Scan for the cell matching the given text and deliver its (X, Y) coordinate at center. 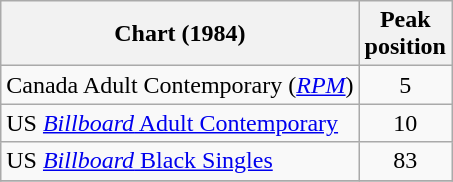
Chart (1984) (180, 34)
83 (405, 161)
5 (405, 85)
10 (405, 123)
US Billboard Adult Contemporary (180, 123)
Canada Adult Contemporary (RPM) (180, 85)
US Billboard Black Singles (180, 161)
Peakposition (405, 34)
